Locate the cell with the specified text and output its [X, Y] center coordinate. 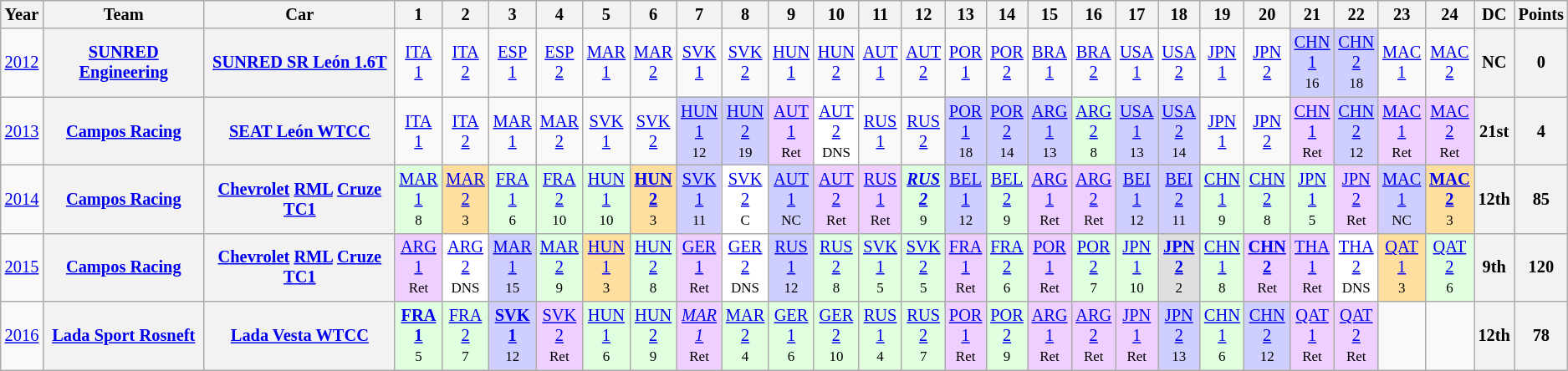
JPN110 [1136, 267]
FRA26 [1007, 267]
POR118 [965, 131]
MAR18 [418, 199]
Lada Vesta WTCC [299, 336]
AUT2Ret [836, 199]
POR1 [965, 63]
RUS112 [791, 267]
ESP2 [559, 63]
CHN116 [1313, 63]
CHN1Ret [1313, 131]
ARG113 [1050, 131]
MAC23 [1449, 199]
MAC2Ret [1449, 131]
21 [1313, 14]
FRA210 [559, 199]
SVK15 [881, 267]
MAR24 [745, 336]
19 [1223, 14]
RUS1Ret [881, 199]
HUN23 [653, 199]
SVK2C [745, 199]
DC [1494, 14]
JPN213 [1179, 336]
2013 [22, 131]
BEL112 [965, 199]
ARG28 [1094, 131]
HUN219 [745, 131]
FRA27 [465, 336]
SVK111 [699, 199]
2014 [22, 199]
HUN16 [606, 336]
AUT1NC [791, 199]
Points [1541, 14]
FRA1Ret [965, 267]
JPN22 [1179, 267]
24 [1449, 14]
78 [1541, 336]
11 [881, 14]
BEI112 [1136, 199]
AUT1Ret [791, 131]
17 [1136, 14]
GER1Ret [699, 267]
6 [653, 14]
AUT1 [881, 63]
SUNRED Engineering [124, 63]
RUS28 [836, 267]
5 [606, 14]
10 [836, 14]
120 [1541, 267]
23 [1402, 14]
21st [1494, 131]
Lada Sport Rosneft [124, 336]
SVK2Ret [559, 336]
QAT2Ret [1356, 336]
POR214 [1007, 131]
GER2DNS [745, 267]
BEI211 [1179, 199]
Year [22, 14]
16 [1094, 14]
15 [1050, 14]
7 [699, 14]
NC [1494, 63]
RUS29 [923, 199]
HUN2 [836, 63]
POR2 [1007, 63]
8 [745, 14]
MAR115 [513, 267]
MAC1 [1402, 63]
CHN16 [1223, 336]
CHN28 [1268, 199]
BRA2 [1094, 63]
SVK25 [923, 267]
22 [1356, 14]
BRA1 [1050, 63]
POR29 [1007, 336]
SEAT León WTCC [299, 131]
USA113 [1136, 131]
HUN28 [653, 267]
3 [513, 14]
HUN110 [606, 199]
BEL29 [1007, 199]
2016 [22, 336]
USA1 [1136, 63]
Team [124, 14]
USA214 [1179, 131]
13 [965, 14]
HUN112 [699, 131]
HUN13 [606, 267]
USA2 [1179, 63]
ESP1 [513, 63]
1 [418, 14]
JPN2Ret [1356, 199]
9th [1494, 267]
0 [1541, 63]
RUS2 [923, 131]
85 [1541, 199]
2015 [22, 267]
CHN18 [1223, 267]
JPN1Ret [1136, 336]
MAC1Ret [1402, 131]
SVK112 [513, 336]
FRA16 [513, 199]
GER16 [791, 336]
18 [1179, 14]
HUN29 [653, 336]
SUNRED SR León 1.6T [299, 63]
Car [299, 14]
RUS14 [881, 336]
MAC1NC [1402, 199]
12 [923, 14]
THA1Ret [1313, 267]
2 [465, 14]
MAC2 [1449, 63]
20 [1268, 14]
RUS27 [923, 336]
THA2DNS [1356, 267]
9 [791, 14]
FRA15 [418, 336]
CHN19 [1223, 199]
QAT1Ret [1313, 336]
MAR29 [559, 267]
QAT26 [1449, 267]
MAR23 [465, 199]
AUT2 [923, 63]
CHN218 [1356, 63]
RUS1 [881, 131]
HUN1 [791, 63]
14 [1007, 14]
QAT13 [1402, 267]
JPN15 [1313, 199]
GER210 [836, 336]
POR27 [1094, 267]
2012 [22, 63]
AUT2DNS [836, 131]
ARG2DNS [465, 267]
CHN2Ret [1268, 267]
MAR1Ret [699, 336]
